Detect which cell encompasses the target text, then output its [x, y] center coordinate. 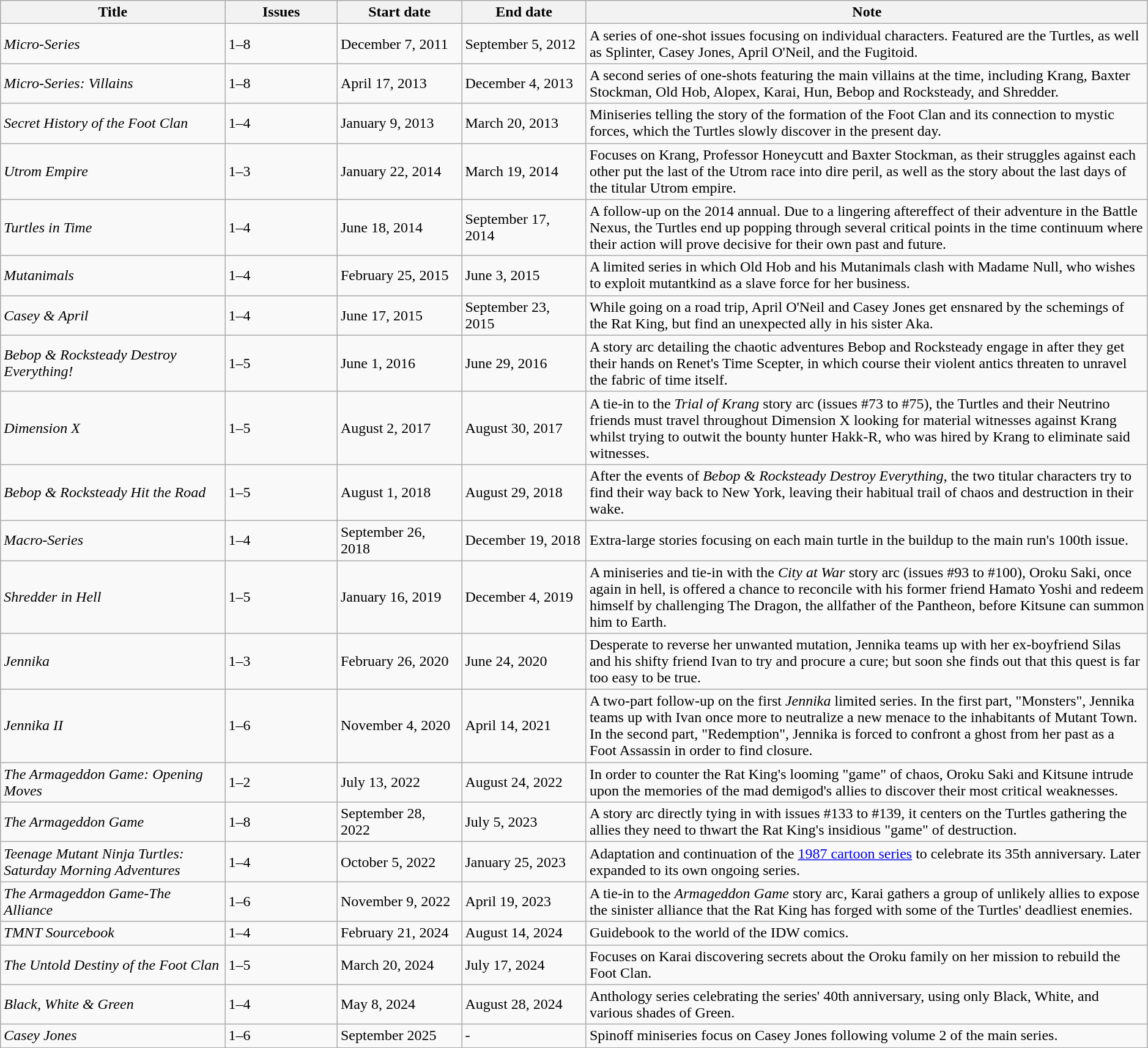
May 8, 2024 [399, 1004]
December 4, 2019 [524, 597]
February 25, 2015 [399, 275]
Mutanimals [113, 275]
Secret History of the Foot Clan [113, 124]
Title [113, 12]
Black, White & Green [113, 1004]
September 2025 [399, 1036]
- [524, 1036]
March 19, 2014 [524, 171]
February 26, 2020 [399, 662]
June 24, 2020 [524, 662]
Micro-Series: Villains [113, 83]
Adaptation and continuation of the 1987 cartoon series to celebrate its 35th anniversary. Later expanded to its own ongoing series. [867, 862]
Issues [281, 12]
A limited series in which Old Hob and his Mutanimals clash with Madame Null, who wishes to exploit mutantkind as a slave force for her business. [867, 275]
Bebop & Rocksteady Hit the Road [113, 492]
Guidebook to the world of the IDW comics. [867, 933]
August 28, 2024 [524, 1004]
June 1, 2016 [399, 363]
November 4, 2020 [399, 726]
The Untold Destiny of the Foot Clan [113, 965]
Casey Jones [113, 1036]
April 19, 2023 [524, 901]
March 20, 2013 [524, 124]
End date [524, 12]
July 5, 2023 [524, 822]
September 26, 2018 [399, 541]
Jennika II [113, 726]
January 16, 2019 [399, 597]
Start date [399, 12]
Extra-large stories focusing on each main turtle in the buildup to the main run's 100th issue. [867, 541]
Note [867, 12]
August 29, 2018 [524, 492]
Shredder in Hell [113, 597]
March 20, 2024 [399, 965]
TMNT Sourcebook [113, 933]
November 9, 2022 [399, 901]
Spinoff miniseries focus on Casey Jones following volume 2 of the main series. [867, 1036]
Utrom Empire [113, 171]
June 18, 2014 [399, 227]
The Armageddon Game-The Alliance [113, 901]
Casey & April [113, 316]
August 14, 2024 [524, 933]
August 24, 2022 [524, 783]
Bebop & Rocksteady Destroy Everything! [113, 363]
September 28, 2022 [399, 822]
September 23, 2015 [524, 316]
October 5, 2022 [399, 862]
April 17, 2013 [399, 83]
April 14, 2021 [524, 726]
Focuses on Karai discovering secrets about the Oroku family on her mission to rebuild the Foot Clan. [867, 965]
July 17, 2024 [524, 965]
January 22, 2014 [399, 171]
Turtles in Time [113, 227]
September 5, 2012 [524, 44]
December 7, 2011 [399, 44]
August 1, 2018 [399, 492]
Dimension X [113, 428]
The Armageddon Game [113, 822]
June 29, 2016 [524, 363]
July 13, 2022 [399, 783]
Jennika [113, 662]
Teenage Mutant Ninja Turtles: Saturday Morning Adventures [113, 862]
Micro-Series [113, 44]
Anthology series celebrating the series' 40th anniversary, using only Black, White, and various shades of Green. [867, 1004]
January 25, 2023 [524, 862]
1–2 [281, 783]
September 17, 2014 [524, 227]
June 17, 2015 [399, 316]
December 4, 2013 [524, 83]
June 3, 2015 [524, 275]
December 19, 2018 [524, 541]
August 30, 2017 [524, 428]
The Armageddon Game: Opening Moves [113, 783]
January 9, 2013 [399, 124]
Macro-Series [113, 541]
February 21, 2024 [399, 933]
August 2, 2017 [399, 428]
